Locate the cell with the specified text and output its [X, Y] center coordinate. 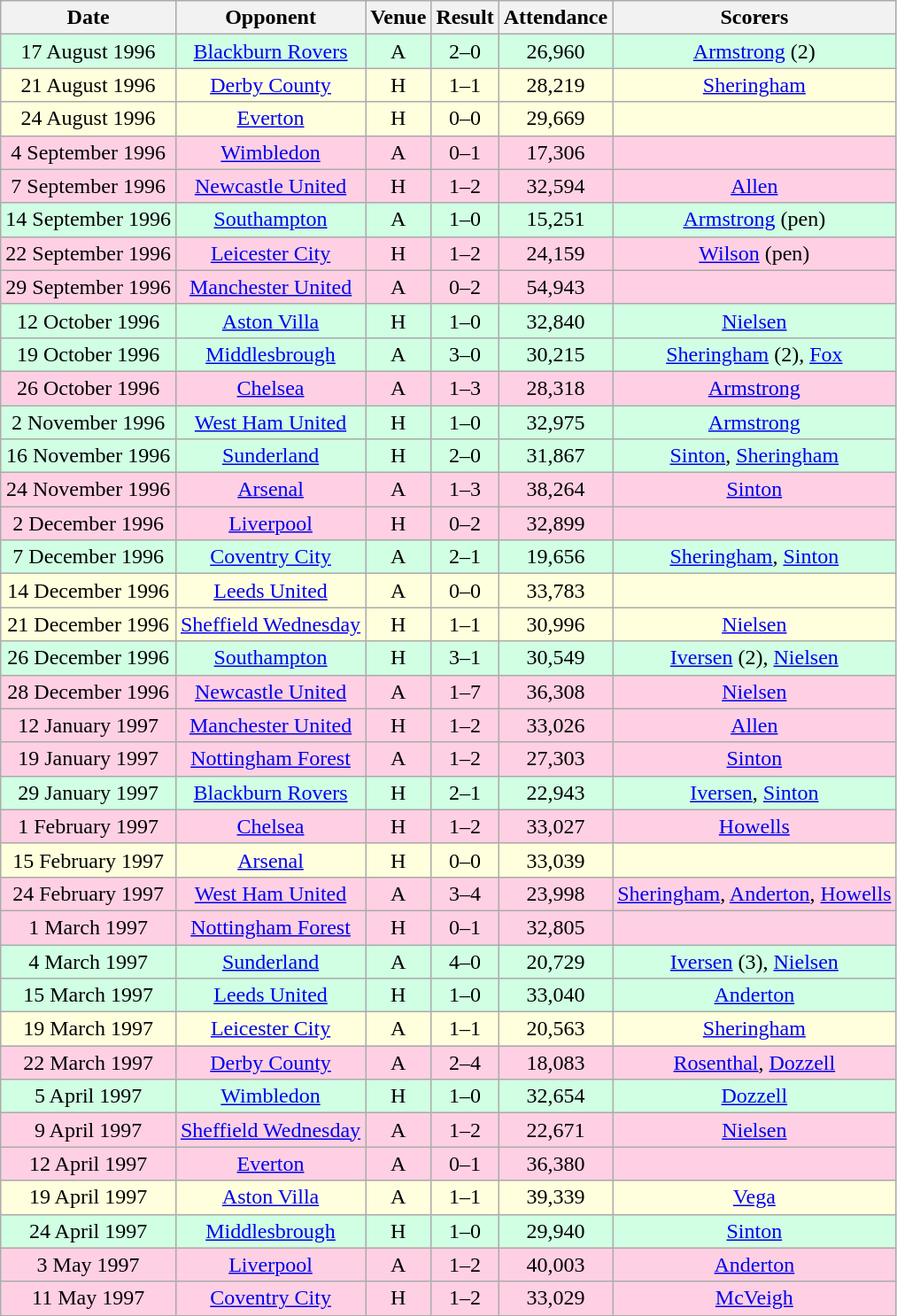
Sinton, Sheringham [754, 456]
Date [89, 18]
4 September 1996 [89, 152]
Opponent [270, 18]
1 February 1997 [89, 826]
54,943 [555, 287]
24 April 1997 [89, 1231]
21 December 1996 [89, 624]
Dozzell [754, 1096]
22 September 1996 [89, 253]
17 August 1996 [89, 51]
Attendance [555, 18]
33,040 [555, 995]
19 March 1997 [89, 1029]
29 September 1996 [89, 287]
20,729 [555, 961]
33,029 [555, 1298]
24 November 1996 [89, 490]
28,219 [555, 85]
26,960 [555, 51]
30,996 [555, 624]
23,998 [555, 894]
32,899 [555, 523]
24,159 [555, 253]
2 November 1996 [89, 422]
17,306 [555, 152]
5 April 1997 [89, 1096]
1 March 1997 [89, 927]
3–4 [465, 894]
19 October 1996 [89, 354]
1–7 [465, 692]
32,654 [555, 1096]
30,215 [555, 354]
16 November 1996 [89, 456]
38,264 [555, 490]
24 August 1996 [89, 119]
32,594 [555, 186]
12 April 1997 [89, 1164]
19 April 1997 [89, 1197]
Armstrong (2) [754, 51]
19 January 1997 [89, 759]
24 February 1997 [89, 894]
McVeigh [754, 1298]
Scorers [754, 18]
32,805 [555, 927]
Armstrong (pen) [754, 220]
26 October 1996 [89, 388]
19,656 [555, 557]
4 March 1997 [89, 961]
39,339 [555, 1197]
7 September 1996 [89, 186]
2–4 [465, 1063]
15 February 1997 [89, 860]
7 December 1996 [89, 557]
22 March 1997 [89, 1063]
3 May 1997 [89, 1265]
14 September 1996 [89, 220]
Howells [754, 826]
22,671 [555, 1130]
Sheringham, Anderton, Howells [754, 894]
4–0 [465, 961]
Iversen, Sinton [754, 793]
31,867 [555, 456]
12 October 1996 [89, 321]
12 January 1997 [89, 725]
11 May 1997 [89, 1298]
33,039 [555, 860]
33,026 [555, 725]
Result [465, 18]
28,318 [555, 388]
26 December 1996 [89, 658]
Iversen (3), Nielsen [754, 961]
9 April 1997 [89, 1130]
Vega [754, 1197]
Rosenthal, Dozzell [754, 1063]
29,940 [555, 1231]
Iversen (2), Nielsen [754, 658]
27,303 [555, 759]
15 March 1997 [89, 995]
3–0 [465, 354]
40,003 [555, 1265]
36,380 [555, 1164]
18,083 [555, 1063]
36,308 [555, 692]
20,563 [555, 1029]
Wilson (pen) [754, 253]
Sheringham (2), Fox [754, 354]
15,251 [555, 220]
3–1 [465, 658]
33,027 [555, 826]
29,669 [555, 119]
Sheringham, Sinton [754, 557]
32,975 [555, 422]
32,840 [555, 321]
29 January 1997 [89, 793]
30,549 [555, 658]
14 December 1996 [89, 591]
21 August 1996 [89, 85]
28 December 1996 [89, 692]
2 December 1996 [89, 523]
Venue [398, 18]
33,783 [555, 591]
22,943 [555, 793]
